Extract the [x, y] coordinate from the center of the cell holding the provided text.  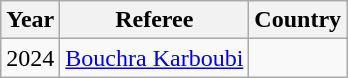
Referee [154, 20]
Bouchra Karboubi [154, 58]
Year [30, 20]
Country [298, 20]
2024 [30, 58]
